Determine the (x, y) coordinate at the center of the cell enclosing the given text.  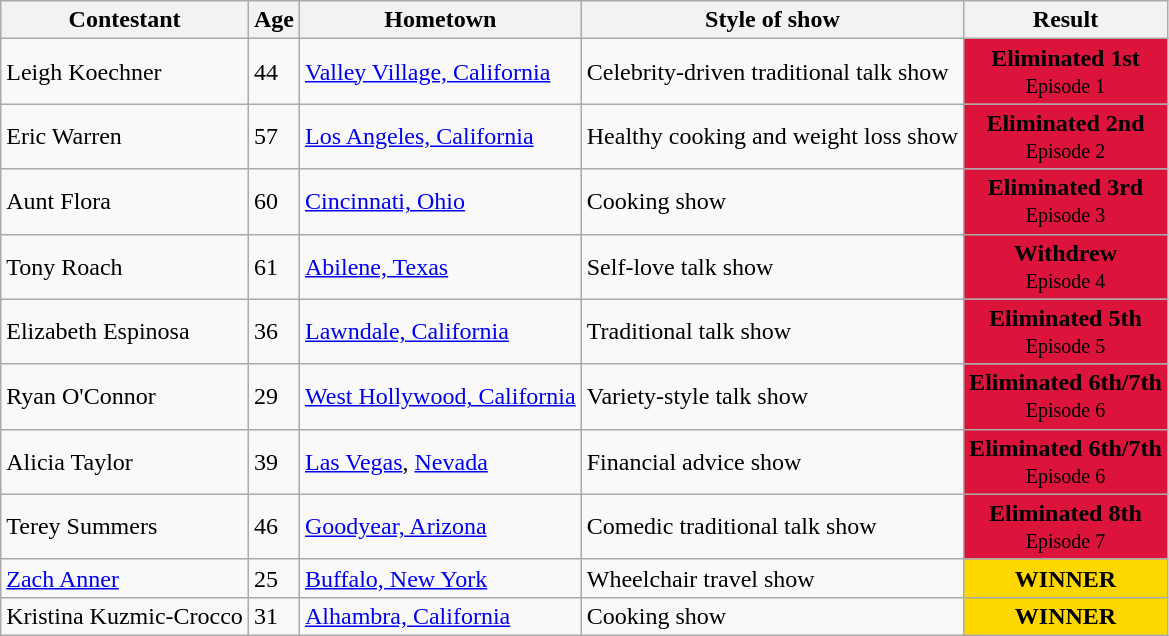
Alhambra, California (440, 616)
36 (274, 332)
Eliminated 8th Episode 7 (1066, 526)
39 (274, 462)
Eric Warren (125, 136)
Hometown (440, 20)
61 (274, 266)
Celebrity-driven traditional talk show (772, 72)
Tony Roach (125, 266)
Style of show (772, 20)
West Hollywood, California (440, 396)
Lawndale, California (440, 332)
Result (1066, 20)
46 (274, 526)
Ryan O'Connor (125, 396)
57 (274, 136)
Terey Summers (125, 526)
Financial advice show (772, 462)
Elizabeth Espinosa (125, 332)
Healthy cooking and weight loss show (772, 136)
31 (274, 616)
Comedic traditional talk show (772, 526)
Wheelchair travel show (772, 578)
Kristina Kuzmic-Crocco (125, 616)
Withdrew Episode 4 (1066, 266)
Buffalo, New York (440, 578)
Abilene, Texas (440, 266)
Cincinnati, Ohio (440, 202)
Eliminated 3rd Episode 3 (1066, 202)
Traditional talk show (772, 332)
Alicia Taylor (125, 462)
Aunt Flora (125, 202)
25 (274, 578)
Eliminated 2nd Episode 2 (1066, 136)
44 (274, 72)
Goodyear, Arizona (440, 526)
Leigh Koechner (125, 72)
Valley Village, California (440, 72)
60 (274, 202)
Los Angeles, California (440, 136)
Self-love talk show (772, 266)
Las Vegas, Nevada (440, 462)
Zach Anner (125, 578)
Eliminated 1st Episode 1 (1066, 72)
Variety-style talk show (772, 396)
Contestant (125, 20)
Eliminated 5th Episode 5 (1066, 332)
Age (274, 20)
29 (274, 396)
